Locate the cell with the specified text and output its (X, Y) center coordinate. 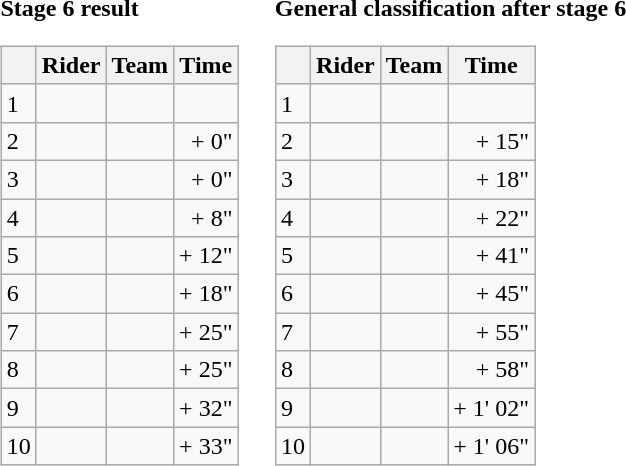
+ 45" (492, 294)
+ 1' 02" (492, 408)
+ 41" (492, 256)
+ 58" (492, 370)
+ 8" (206, 217)
+ 12" (206, 256)
+ 55" (492, 332)
+ 22" (492, 217)
+ 15" (492, 141)
+ 33" (206, 446)
+ 32" (206, 408)
+ 1' 06" (492, 446)
